Extract the (x, y) coordinate from the center of the cell holding the provided text.  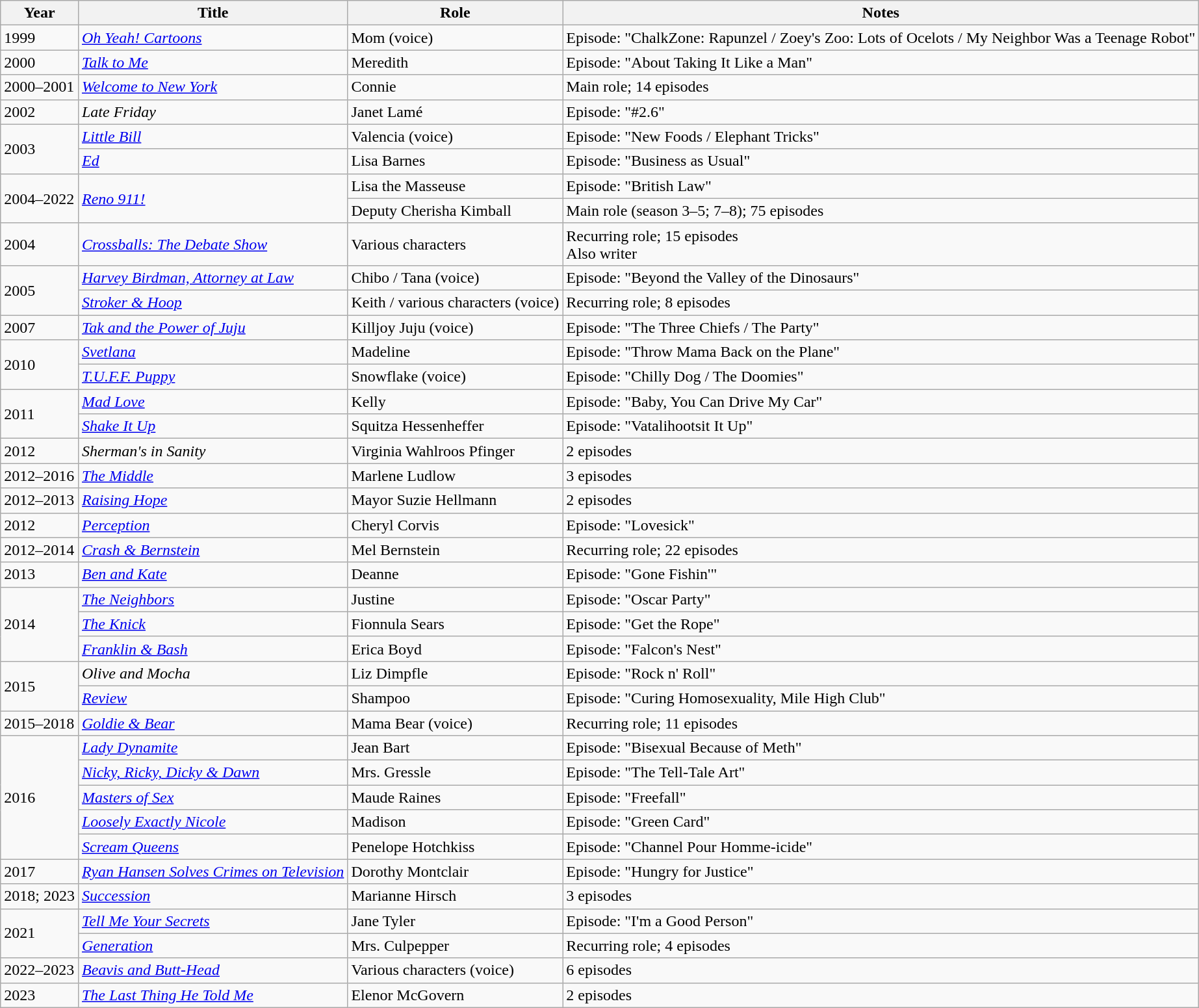
Fionnula Sears (455, 624)
Lisa the Masseuse (455, 186)
Dorothy Montclair (455, 872)
Episode: "I'm a Good Person" (881, 921)
Goldie & Bear (213, 723)
Succession (213, 896)
Tak and the Power of Juju (213, 327)
2012–2016 (40, 476)
Mrs. Gressle (455, 773)
Beavis and Butt-Head (213, 970)
Tell Me Your Secrets (213, 921)
Episode: "Chilly Dog / The Doomies" (881, 377)
Main role; 14 episodes (881, 87)
2012–2014 (40, 550)
Deanne (455, 575)
Mama Bear (voice) (455, 723)
Year (40, 13)
2002 (40, 112)
Shampoo (455, 698)
Oh Yeah! Cartoons (213, 38)
Sherman's in Sanity (213, 451)
Ben and Kate (213, 575)
2004 (40, 244)
Episode: "Throw Mama Back on the Plane" (881, 352)
Episode: "The Tell-Tale Art" (881, 773)
Raising Hope (213, 500)
2007 (40, 327)
Various characters (voice) (455, 970)
Cheryl Corvis (455, 525)
The Knick (213, 624)
Episode: "Channel Pour Homme-icide" (881, 847)
Shake It Up (213, 426)
Reno 911! (213, 198)
Madeline (455, 352)
Scream Queens (213, 847)
Mayor Suzie Hellmann (455, 500)
2018; 2023 (40, 896)
Masters of Sex (213, 797)
Episode: "Gone Fishin'" (881, 575)
Penelope Hotchkiss (455, 847)
Valencia (voice) (455, 136)
Title (213, 13)
Generation (213, 946)
Episode: "About Taking It Like a Man" (881, 62)
Episode: "Curing Homosexuality, Mile High Club" (881, 698)
Recurring role; 15 episodesAlso writer (881, 244)
2004–2022 (40, 198)
2015 (40, 686)
Loosely Exactly Nicole (213, 822)
Episode: "Green Card" (881, 822)
Recurring role; 22 episodes (881, 550)
2015–2018 (40, 723)
Episode: "Falcon's Nest" (881, 649)
Episode: "Freefall" (881, 797)
Main role (season 3–5; 7–8); 75 episodes (881, 211)
Late Friday (213, 112)
Connie (455, 87)
Episode: "Bisexual Because of Meth" (881, 748)
2005 (40, 290)
Maude Raines (455, 797)
2023 (40, 995)
6 episodes (881, 970)
Squitza Hessenheffer (455, 426)
2022–2023 (40, 970)
T.U.F.F. Puppy (213, 377)
Mel Bernstein (455, 550)
Marianne Hirsch (455, 896)
2013 (40, 575)
Episode: "Business as Usual" (881, 161)
Olive and Mocha (213, 673)
Jane Tyler (455, 921)
The Last Thing He Told Me (213, 995)
Mad Love (213, 402)
Episode: "Hungry for Justice" (881, 872)
2016 (40, 797)
Meredith (455, 62)
Crash & Bernstein (213, 550)
Notes (881, 13)
The Middle (213, 476)
The Neighbors (213, 599)
Virginia Wahlroos Pfinger (455, 451)
Lady Dynamite (213, 748)
2011 (40, 414)
1999 (40, 38)
Marlene Ludlow (455, 476)
Role (455, 13)
2012–2013 (40, 500)
Liz Dimpfle (455, 673)
Lisa Barnes (455, 161)
Episode: "Beyond the Valley of the Dinosaurs" (881, 278)
2000 (40, 62)
Recurring role; 8 episodes (881, 302)
Ryan Hansen Solves Crimes on Television (213, 872)
Svetlana (213, 352)
Justine (455, 599)
Kelly (455, 402)
Snowflake (voice) (455, 377)
Recurring role; 4 episodes (881, 946)
Franklin & Bash (213, 649)
Review (213, 698)
Episode: "New Foods / Elephant Tricks" (881, 136)
Episode: "Rock n' Roll" (881, 673)
2000–2001 (40, 87)
Recurring role; 11 episodes (881, 723)
Keith / various characters (voice) (455, 302)
Deputy Cherisha Kimball (455, 211)
Nicky, Ricky, Dicky & Dawn (213, 773)
2003 (40, 149)
Episode: "Baby, You Can Drive My Car" (881, 402)
Episode: "The Three Chiefs / The Party" (881, 327)
Episode: "ChalkZone: Rapunzel / Zoey's Zoo: Lots of Ocelots / My Neighbor Was a Teenage Robot" (881, 38)
Talk to Me (213, 62)
2021 (40, 933)
Erica Boyd (455, 649)
Chibo / Tana (voice) (455, 278)
Ed (213, 161)
Episode: "Oscar Party" (881, 599)
Harvey Birdman, Attorney at Law (213, 278)
2010 (40, 365)
Welcome to New York (213, 87)
Mom (voice) (455, 38)
Episode: "#2.6" (881, 112)
Perception (213, 525)
Jean Bart (455, 748)
Madison (455, 822)
Episode: "Vatalihootsit It Up" (881, 426)
2017 (40, 872)
Various characters (455, 244)
Little Bill (213, 136)
Elenor McGovern (455, 995)
Stroker & Hoop (213, 302)
Killjoy Juju (voice) (455, 327)
2014 (40, 624)
Episode: "Lovesick" (881, 525)
Mrs. Culpepper (455, 946)
Episode: "British Law" (881, 186)
Janet Lamé (455, 112)
Crossballs: The Debate Show (213, 244)
Episode: "Get the Rope" (881, 624)
